Search for the cell housing the specified text and yield its [x, y] center coordinate. 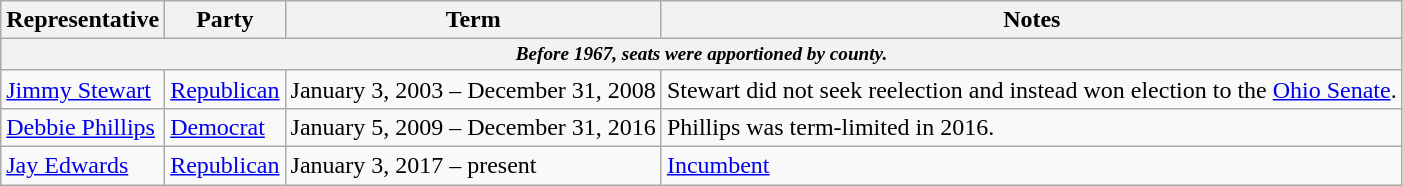
Notes [1032, 20]
Debbie Phillips [83, 128]
Representative [83, 20]
Party [225, 20]
Democrat [225, 128]
Jay Edwards [83, 166]
January 5, 2009 – December 31, 2016 [473, 128]
Phillips was term-limited in 2016. [1032, 128]
Jimmy Stewart [83, 89]
Term [473, 20]
Incumbent [1032, 166]
Before 1967, seats were apportioned by county. [702, 55]
Stewart did not seek reelection and instead won election to the Ohio Senate. [1032, 89]
January 3, 2017 – present [473, 166]
January 3, 2003 – December 31, 2008 [473, 89]
